Return [X, Y] of the center of cell containing provided text 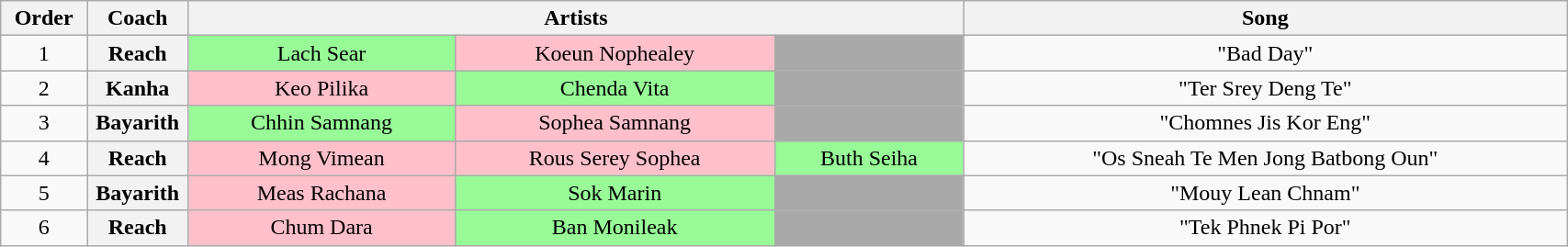
6 [44, 228]
5 [44, 193]
Buth Seiha [869, 158]
Chum Dara [321, 228]
Order [44, 18]
Sok Marin [615, 193]
Keo Pilika [321, 88]
Meas Rachana [321, 193]
1 [44, 53]
Sophea Samnang [615, 123]
4 [44, 158]
Chenda Vita [615, 88]
"Mouy Lean Chnam" [1266, 193]
Chhin Samnang [321, 123]
"Chomnes Jis Kor Eng" [1266, 123]
Ban Monileak [615, 228]
Coach [138, 18]
Artists [576, 18]
"Ter Srey Deng Te" [1266, 88]
Koeun Nophealey [615, 53]
Rous Serey Sophea [615, 158]
"Tek Phnek Pi Por" [1266, 228]
"Os Sneah Te Men Jong Batbong Oun" [1266, 158]
Song [1266, 18]
Lach Sear [321, 53]
"Bad Day" [1266, 53]
Mong Vimean [321, 158]
2 [44, 88]
Kanha [138, 88]
3 [44, 123]
